Capture the cell that displays the provided text and extract its (x, y) central coordinate. 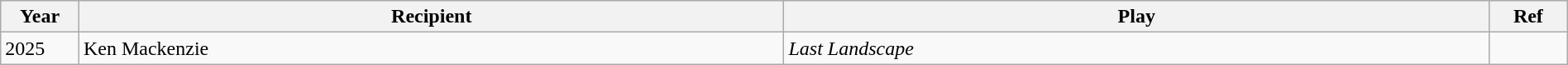
Play (1136, 17)
Last Landscape (1136, 48)
Recipient (432, 17)
Ken Mackenzie (432, 48)
Ref (1528, 17)
2025 (40, 48)
Year (40, 17)
